Capture the cell that displays the provided text and extract its [x, y] central coordinate. 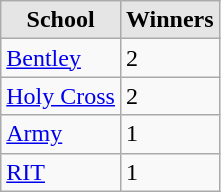
School [61, 20]
Winners [170, 20]
RIT [61, 172]
Bentley [61, 58]
Army [61, 134]
Holy Cross [61, 96]
